Identify which cell holds the provided text, then report its [x, y] central coordinate. 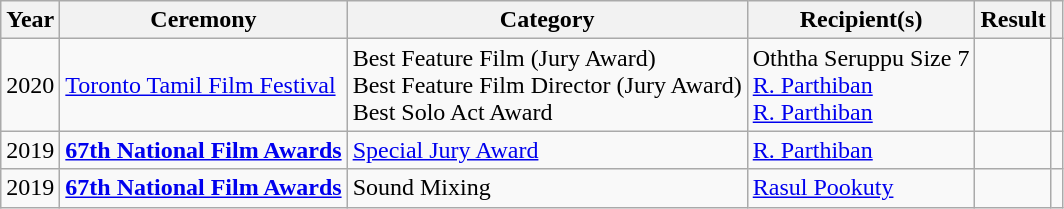
Oththa Seruppu Size 7R. ParthibanR. Parthiban [861, 85]
Special Jury Award [547, 150]
Best Feature Film (Jury Award)Best Feature Film Director (Jury Award)Best Solo Act Award [547, 85]
R. Parthiban [861, 150]
Recipient(s) [861, 20]
2020 [30, 85]
Toronto Tamil Film Festival [204, 85]
Year [30, 20]
Rasul Pookuty [861, 188]
Ceremony [204, 20]
Result [1013, 20]
Category [547, 20]
Sound Mixing [547, 188]
